Output the [X, Y] coordinate of the center of the cell containing the given text.  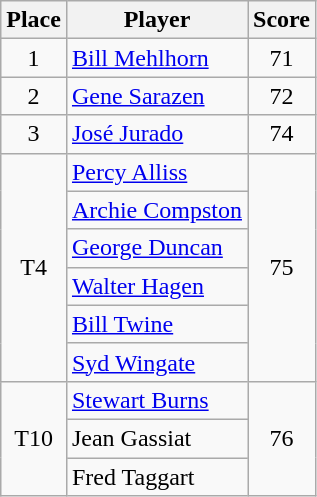
76 [282, 438]
Syd Wingate [156, 362]
71 [282, 58]
Walter Hagen [156, 286]
2 [34, 96]
75 [282, 267]
Place [34, 20]
3 [34, 134]
1 [34, 58]
Percy Alliss [156, 172]
Fred Taggart [156, 477]
Player [156, 20]
José Jurado [156, 134]
72 [282, 96]
Bill Mehlhorn [156, 58]
Gene Sarazen [156, 96]
Archie Compston [156, 210]
George Duncan [156, 248]
T4 [34, 267]
Jean Gassiat [156, 438]
T10 [34, 438]
Stewart Burns [156, 400]
Bill Twine [156, 324]
74 [282, 134]
Score [282, 20]
